Scan for the cell matching the given text and deliver its (x, y) coordinate at center. 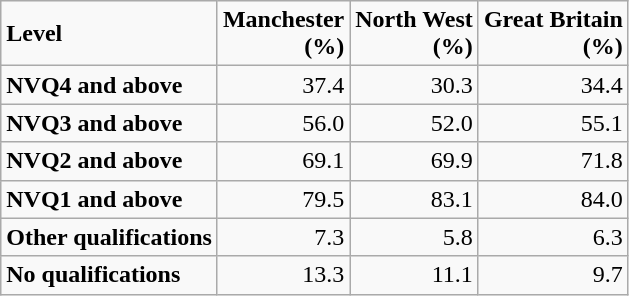
Manchester (%) (283, 34)
52.0 (414, 123)
North West (%) (414, 34)
NVQ4 and above (110, 85)
56.0 (283, 123)
11.1 (414, 275)
NVQ2 and above (110, 161)
Other qualifications (110, 237)
79.5 (283, 199)
34.4 (553, 85)
No qualifications (110, 275)
Level (110, 34)
55.1 (553, 123)
6.3 (553, 237)
69.1 (283, 161)
37.4 (283, 85)
Great Britain (%) (553, 34)
7.3 (283, 237)
69.9 (414, 161)
9.7 (553, 275)
5.8 (414, 237)
13.3 (283, 275)
NVQ1 and above (110, 199)
71.8 (553, 161)
30.3 (414, 85)
83.1 (414, 199)
NVQ3 and above (110, 123)
84.0 (553, 199)
